Identify which cell holds the provided text, then report its (X, Y) central coordinate. 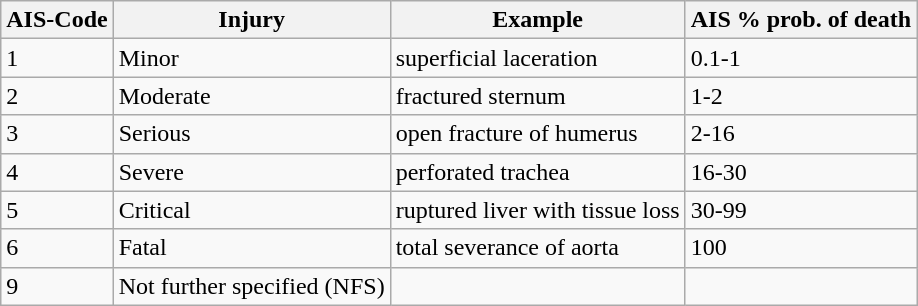
9 (57, 286)
ruptured liver with tissue loss (538, 210)
30-99 (800, 210)
2 (57, 96)
4 (57, 172)
Severe (252, 172)
5 (57, 210)
Serious (252, 134)
AIS-Code (57, 20)
fractured sternum (538, 96)
total severance of aorta (538, 248)
Fatal (252, 248)
perforated trachea (538, 172)
3 (57, 134)
6 (57, 248)
superficial laceration (538, 58)
100 (800, 248)
AIS % prob. of death (800, 20)
Moderate (252, 96)
Minor (252, 58)
2-16 (800, 134)
Critical (252, 210)
Not further specified (NFS) (252, 286)
0.1-1 (800, 58)
Example (538, 20)
1 (57, 58)
16-30 (800, 172)
open fracture of humerus (538, 134)
Injury (252, 20)
1-2 (800, 96)
